Return the [X, Y] coordinate for the center point of the cell that contains the specified text.  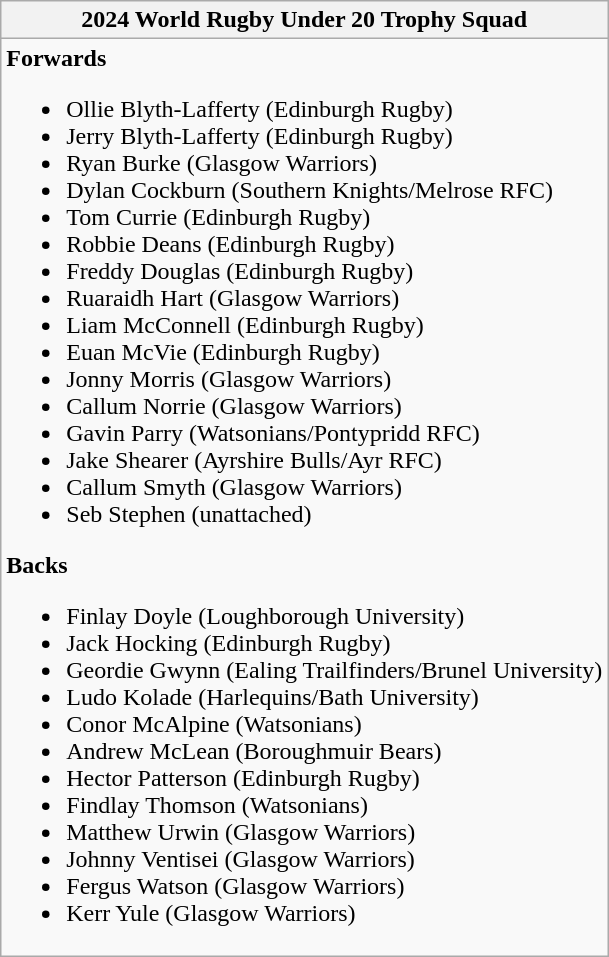
2024 World Rugby Under 20 Trophy Squad [304, 20]
